Scan for the cell matching the given text and deliver its [X, Y] coordinate at center. 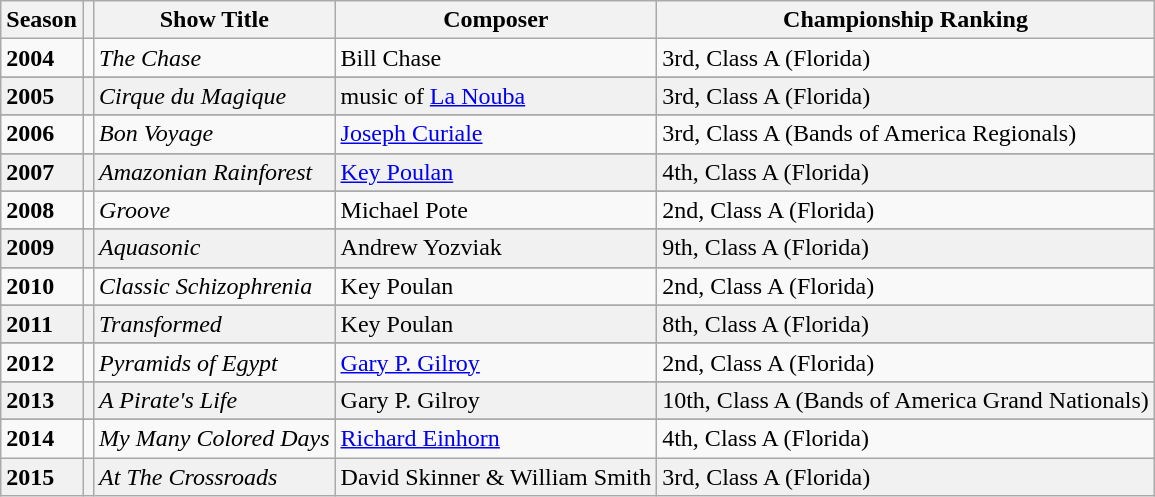
David Skinner & William Smith [496, 477]
2010 [42, 286]
Richard Einhorn [496, 438]
9th, Class A (Florida) [906, 248]
2004 [42, 58]
Show Title [214, 20]
2011 [42, 324]
The Chase [214, 58]
Transformed [214, 324]
Joseph Curiale [496, 134]
Classic Schizophrenia [214, 286]
Andrew Yozviak [496, 248]
My Many Colored Days [214, 438]
Michael Pote [496, 210]
2007 [42, 172]
2015 [42, 477]
Championship Ranking [906, 20]
8th, Class A (Florida) [906, 324]
2014 [42, 438]
music of La Nouba [496, 96]
Composer [496, 20]
2009 [42, 248]
Aquasonic [214, 248]
2013 [42, 400]
2006 [42, 134]
10th, Class A (Bands of America Grand Nationals) [906, 400]
A Pirate's Life [214, 400]
Groove [214, 210]
Bill Chase [496, 58]
2008 [42, 210]
At The Crossroads [214, 477]
Season [42, 20]
2005 [42, 96]
Amazonian Rainforest [214, 172]
Pyramids of Egypt [214, 362]
2012 [42, 362]
3rd, Class A (Bands of America Regionals) [906, 134]
Bon Voyage [214, 134]
Cirque du Magique [214, 96]
